Provide the (X, Y) coordinate of the cell's center where the given text is located.  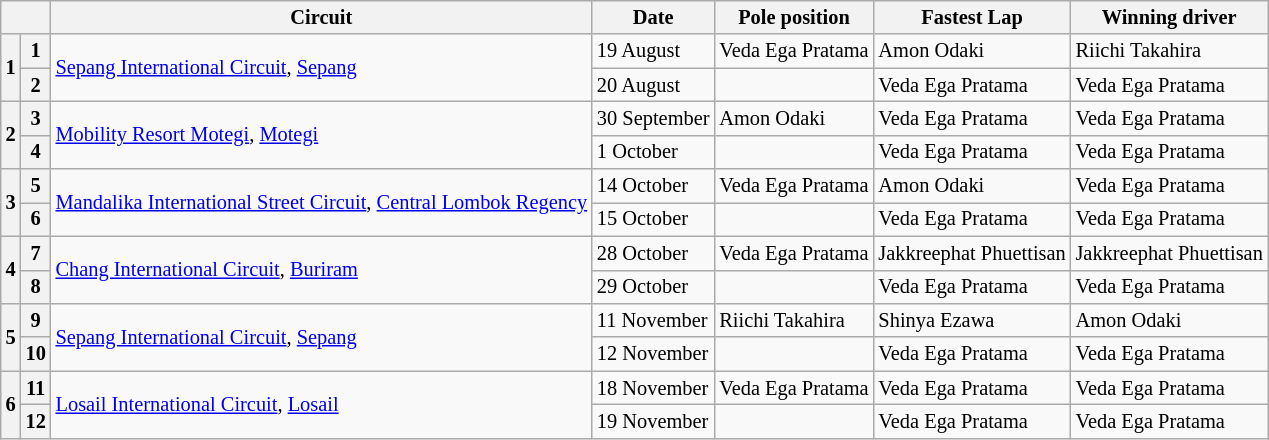
30 September (653, 118)
Fastest Lap (972, 17)
11 (36, 388)
1 October (653, 152)
14 October (653, 186)
Pole position (794, 17)
9 (36, 320)
29 October (653, 287)
19 November (653, 421)
Winning driver (1170, 17)
Mandalika International Street Circuit, Central Lombok Regency (322, 202)
8 (36, 287)
10 (36, 354)
7 (36, 253)
Circuit (322, 17)
18 November (653, 388)
Mobility Resort Motegi, Motegi (322, 134)
15 October (653, 219)
12 November (653, 354)
19 August (653, 51)
Shinya Ezawa (972, 320)
28 October (653, 253)
12 (36, 421)
20 August (653, 85)
Losail International Circuit, Losail (322, 404)
Date (653, 17)
Chang International Circuit, Buriram (322, 270)
11 November (653, 320)
